Extract the (x, y) coordinate from the center of the cell holding the provided text.  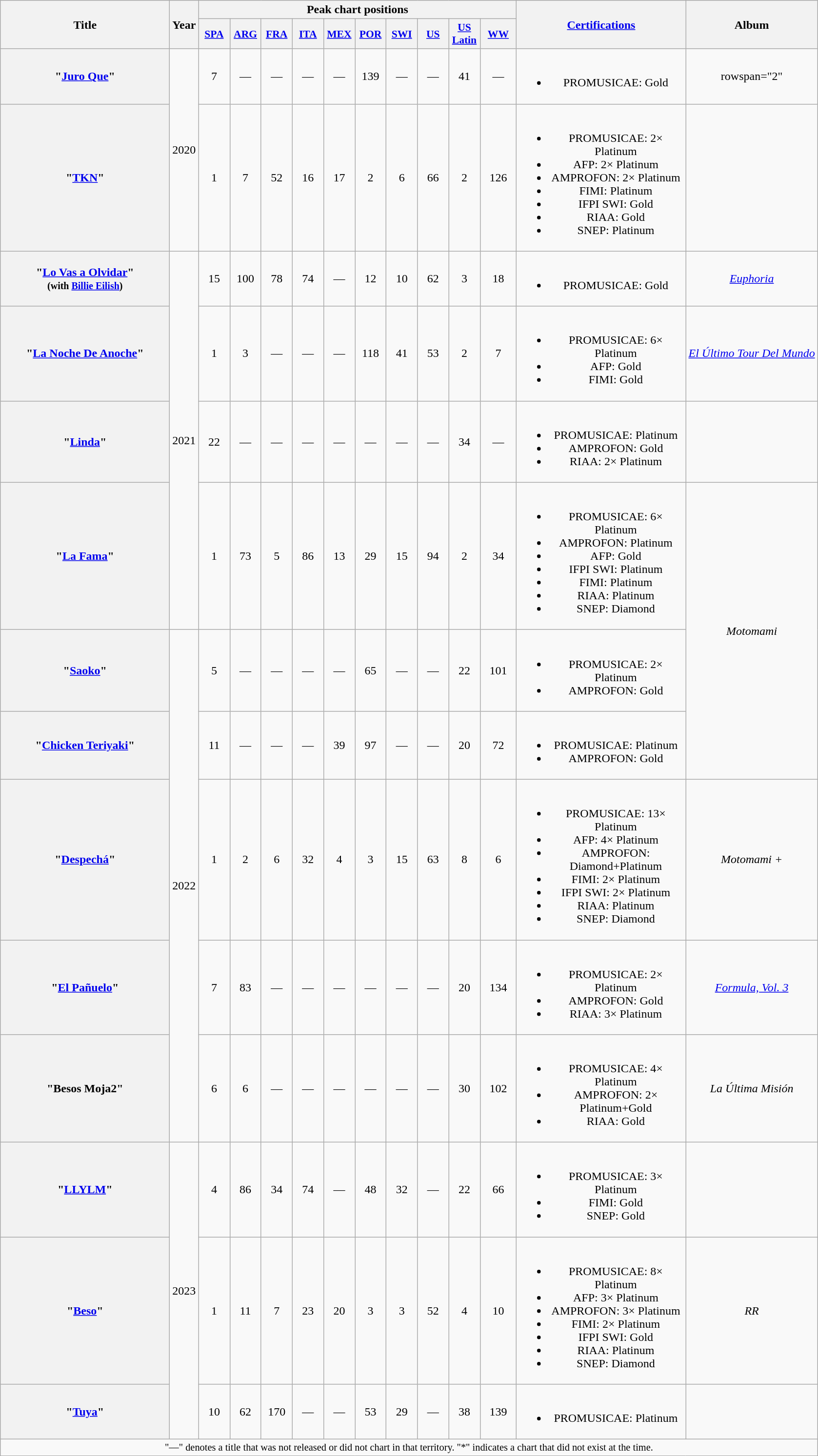
83 (245, 987)
El Último Tour Del Mundo (752, 354)
Formula, Vol. 3 (752, 987)
FRA (277, 34)
SWI (402, 34)
72 (499, 745)
PROMUSICAE: PlatinumAMPROFON: Gold (601, 745)
"Saoko" (85, 670)
Album (752, 24)
PROMUSICAE: 2× PlatinumAMPROFON: Gold (601, 670)
2023 (184, 1291)
PROMUSICAE: 2× PlatinumAMPROFON: GoldRIAA: 3× Platinum (601, 987)
65 (371, 670)
"Chicken Teriyaki" (85, 745)
Year (184, 24)
8 (464, 859)
"Despechá" (85, 859)
PROMUSICAE: 13× PlatinumAFP: 4× PlatinumAMPROFON: Diamond+PlatinumFIMI: 2× PlatinumIFPI SWI: 2× PlatinumRIAA: PlatinumSNEP: Diamond (601, 859)
USLatin (464, 34)
US (433, 34)
126 (499, 177)
12 (371, 279)
Peak chart positions (358, 10)
78 (277, 279)
2020 (184, 150)
97 (371, 745)
"La Noche De Anoche" (85, 354)
"Beso" (85, 1311)
118 (371, 354)
38 (464, 1412)
La Última Misión (752, 1088)
100 (245, 279)
PROMUSICAE: 3× PlatinumFIMI: GoldSNEP: Gold (601, 1190)
2021 (184, 440)
Euphoria (752, 279)
13 (339, 556)
PROMUSICAE: PlatinumAMPROFON: GoldRIAA: 2× Platinum (601, 442)
Certifications (601, 24)
PROMUSICAE: 4× PlatinumAMPROFON: 2× Platinum+GoldRIAA: Gold (601, 1088)
Motomami + (752, 859)
MEX (339, 34)
63 (433, 859)
"—" denotes a title that was not released or did not chart in that territory. "*" indicates a chart that did not exist at the time. (409, 1448)
48 (371, 1190)
"El Pañuelo" (85, 987)
RR (752, 1311)
WW (499, 34)
134 (499, 987)
PROMUSICAE: 6× PlatinumAFP: GoldFIMI: Gold (601, 354)
102 (499, 1088)
23 (308, 1311)
SPA (214, 34)
PROMUSICAE: 6× PlatinumAMPROFON: PlatinumAFP: GoldIFPI SWI: PlatinumFIMI: PlatinumRIAA: PlatinumSNEP: Diamond (601, 556)
30 (464, 1088)
rowspan="2" (752, 76)
73 (245, 556)
PROMUSICAE: Platinum (601, 1412)
"Juro Que" (85, 76)
170 (277, 1412)
ARG (245, 34)
Motomami (752, 631)
"Lo Vas a Olvidar"(with Billie Eilish) (85, 279)
Title (85, 24)
"Tuya" (85, 1412)
2022 (184, 885)
39 (339, 745)
"LLYLM" (85, 1190)
PROMUSICAE: 2× PlatinumAFP: 2× PlatinumAMPROFON: 2× PlatinumFIMI: PlatinumIFPI SWI: GoldRIAA: GoldSNEP: Platinum (601, 177)
16 (308, 177)
"Linda" (85, 442)
"La Fama" (85, 556)
94 (433, 556)
101 (499, 670)
"TKN" (85, 177)
"Besos Moja2" (85, 1088)
POR (371, 34)
18 (499, 279)
PROMUSICAE: 8× PlatinumAFP: 3× PlatinumAMPROFON: 3× PlatinumFIMI: 2× PlatinumIFPI SWI: GoldRIAA: PlatinumSNEP: Diamond (601, 1311)
17 (339, 177)
ITA (308, 34)
